Capture the cell that displays the provided text and extract its [X, Y] central coordinate. 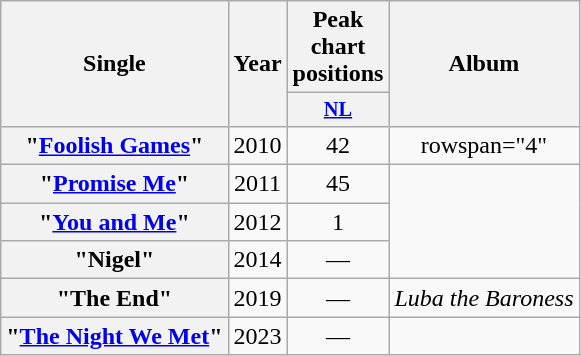
2010 [258, 145]
NL [338, 110]
Peak chart positions [338, 47]
rowspan="4" [484, 145]
"Nigel" [114, 260]
"Foolish Games" [114, 145]
"Promise Me" [114, 184]
42 [338, 145]
1 [338, 222]
2011 [258, 184]
"The Night We Met" [114, 336]
2012 [258, 222]
Single [114, 64]
Luba the Baroness [484, 298]
"The End" [114, 298]
"You and Me" [114, 222]
2019 [258, 298]
Year [258, 64]
2023 [258, 336]
45 [338, 184]
Album [484, 64]
2014 [258, 260]
